Provide the [x, y] coordinate of the cell's center where the given text is located.  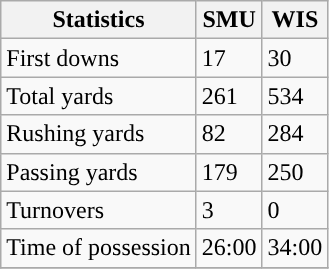
179 [229, 172]
Statistics [99, 20]
Time of possession [99, 248]
Turnovers [99, 210]
34:00 [295, 248]
82 [229, 134]
Total yards [99, 96]
261 [229, 96]
17 [229, 58]
534 [295, 96]
Passing yards [99, 172]
First downs [99, 58]
30 [295, 58]
WIS [295, 20]
250 [295, 172]
3 [229, 210]
SMU [229, 20]
0 [295, 210]
26:00 [229, 248]
Rushing yards [99, 134]
284 [295, 134]
